From the cell containing the given text, extract its center point as (X, Y) coordinate. 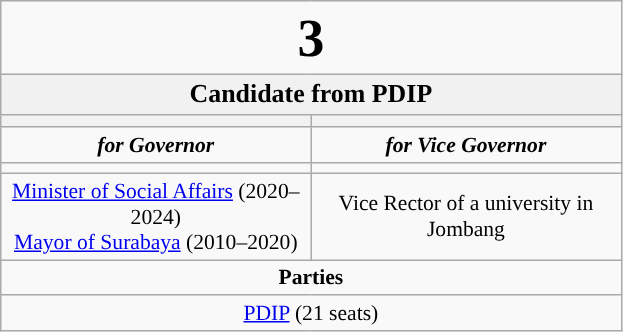
for Governor (156, 146)
PDIP (21 seats) (311, 314)
3 (311, 38)
Vice Rector of a university in Jombang (466, 216)
Minister of Social Affairs (2020–2024)Mayor of Surabaya (2010–2020) (156, 216)
Parties (311, 278)
for Vice Governor (466, 146)
Candidate from PDIP (311, 94)
